Return the (X, Y) coordinate for the center point of the cell that contains the specified text.  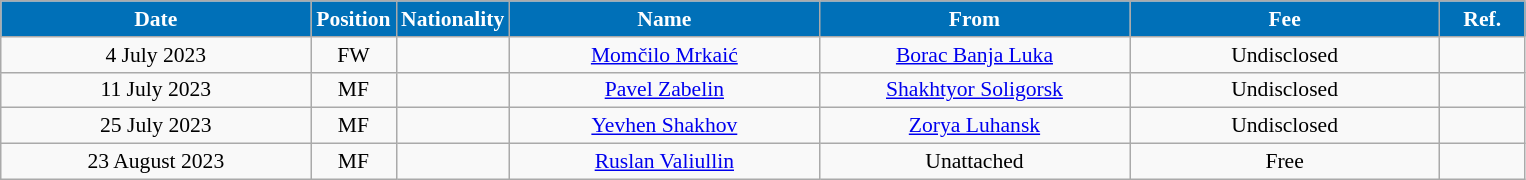
11 July 2023 (156, 90)
Borac Banja Luka (974, 55)
25 July 2023 (156, 126)
FW (354, 55)
Ref. (1482, 19)
From (974, 19)
Position (354, 19)
Momčilo Mrkaić (664, 55)
23 August 2023 (156, 162)
4 July 2023 (156, 55)
Ruslan Valiullin (664, 162)
Unattached (974, 162)
Free (1285, 162)
Nationality (452, 19)
Shakhtyor Soligorsk (974, 90)
Pavel Zabelin (664, 90)
Date (156, 19)
Zorya Luhansk (974, 126)
Fee (1285, 19)
Name (664, 19)
Yevhen Shakhov (664, 126)
